Extract the (X, Y) coordinate from the center of the cell holding the provided text.  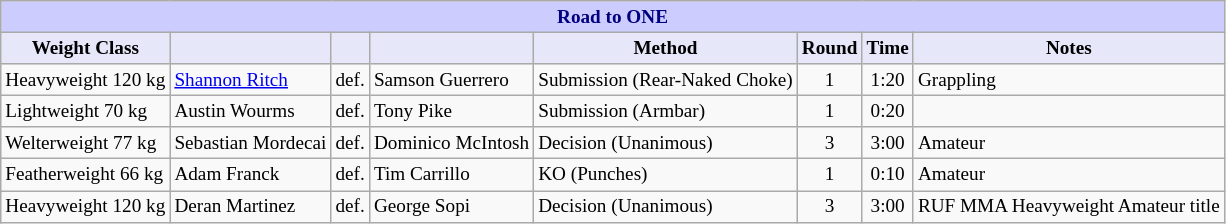
Samson Guerrero (451, 80)
Austin Wourms (250, 111)
Lightweight 70 kg (86, 111)
Weight Class (86, 48)
Welterweight 77 kg (86, 143)
Deran Martinez (250, 206)
Dominico McIntosh (451, 143)
Grappling (1068, 80)
RUF MMA Heavyweight Amateur title (1068, 206)
Tony Pike (451, 111)
Submission (Armbar) (666, 111)
Tim Carrillo (451, 175)
Road to ONE (613, 17)
KO (Punches) (666, 175)
0:20 (888, 111)
George Sopi (451, 206)
Notes (1068, 48)
Time (888, 48)
Sebastian Mordecai (250, 143)
Featherweight 66 kg (86, 175)
Submission (Rear-Naked Choke) (666, 80)
1:20 (888, 80)
Method (666, 48)
Round (830, 48)
Adam Franck (250, 175)
0:10 (888, 175)
Shannon Ritch (250, 80)
